Capture the cell that displays the provided text and extract its [X, Y] central coordinate. 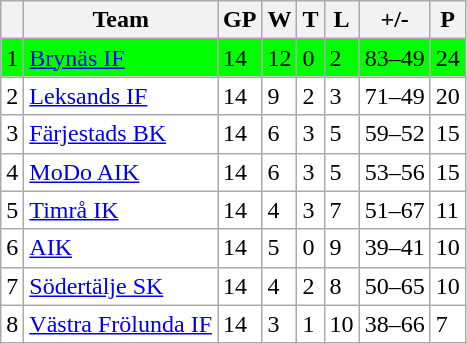
L [342, 20]
Västra Frölunda IF [121, 324]
Färjestads BK [121, 134]
Södertälje SK [121, 286]
39–41 [394, 248]
12 [280, 58]
51–67 [394, 210]
W [280, 20]
AIK [121, 248]
Brynäs IF [121, 58]
24 [448, 58]
59–52 [394, 134]
38–66 [394, 324]
Timrå IK [121, 210]
11 [448, 210]
50–65 [394, 286]
Team [121, 20]
20 [448, 96]
P [448, 20]
53–56 [394, 172]
71–49 [394, 96]
T [310, 20]
GP [240, 20]
Leksands IF [121, 96]
MoDo AIK [121, 172]
83–49 [394, 58]
+/- [394, 20]
